Return the [X, Y] coordinate for the center point of the cell that contains the specified text.  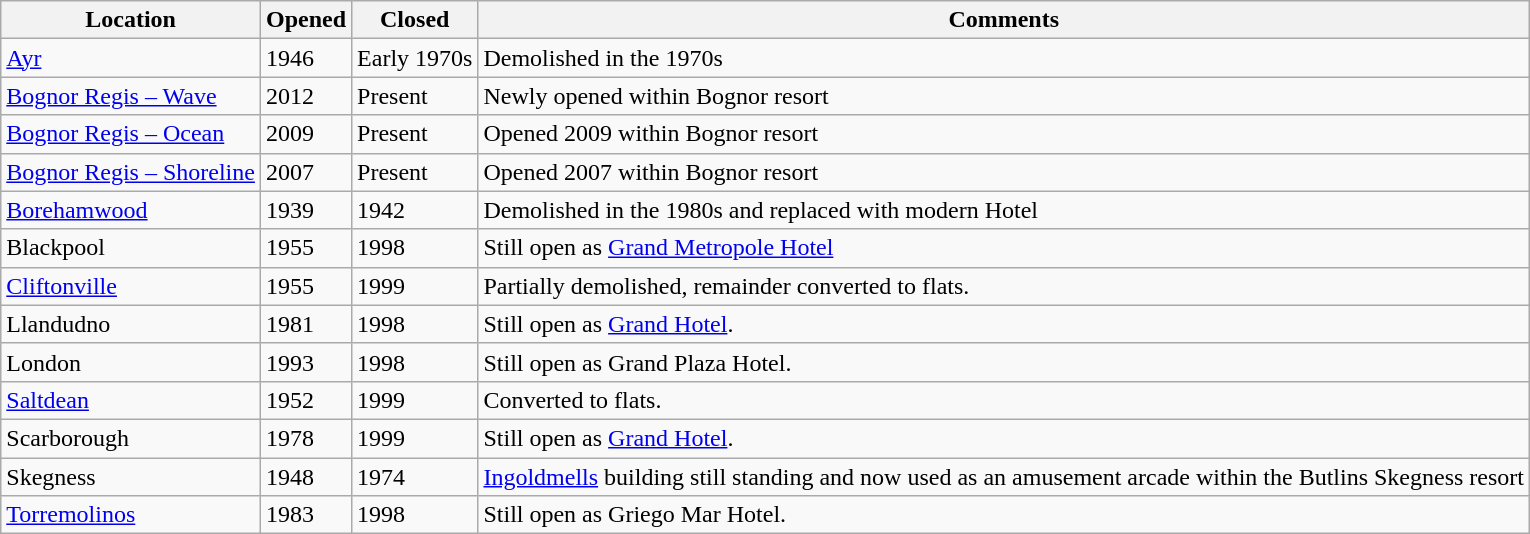
Comments [1004, 20]
Location [131, 20]
1978 [306, 438]
1983 [306, 515]
Cliftonville [131, 286]
2009 [306, 134]
Ingoldmells building still standing and now used as an amusement arcade within the Butlins Skegness resort [1004, 477]
Still open as Grand Plaza Hotel. [1004, 362]
Blackpool [131, 248]
Llandudno [131, 324]
Opened [306, 20]
Still open as Grand Metropole Hotel [1004, 248]
Demolished in the 1980s and replaced with modern Hotel [1004, 210]
Bognor Regis – Shoreline [131, 172]
Newly opened within Bognor resort [1004, 96]
Early 1970s [415, 58]
Bognor Regis – Wave [131, 96]
Torremolinos [131, 515]
Bognor Regis – Ocean [131, 134]
London [131, 362]
Demolished in the 1970s [1004, 58]
Still open as Griego Mar Hotel. [1004, 515]
1974 [415, 477]
2007 [306, 172]
Partially demolished, remainder converted to flats. [1004, 286]
Ayr [131, 58]
1993 [306, 362]
1942 [415, 210]
Converted to flats. [1004, 400]
Saltdean [131, 400]
Closed [415, 20]
1948 [306, 477]
1981 [306, 324]
1939 [306, 210]
1946 [306, 58]
Borehamwood [131, 210]
Scarborough [131, 438]
Opened 2009 within Bognor resort [1004, 134]
Opened 2007 within Bognor resort [1004, 172]
1952 [306, 400]
2012 [306, 96]
Skegness [131, 477]
